Locate the cell with the specified text and output its [X, Y] center coordinate. 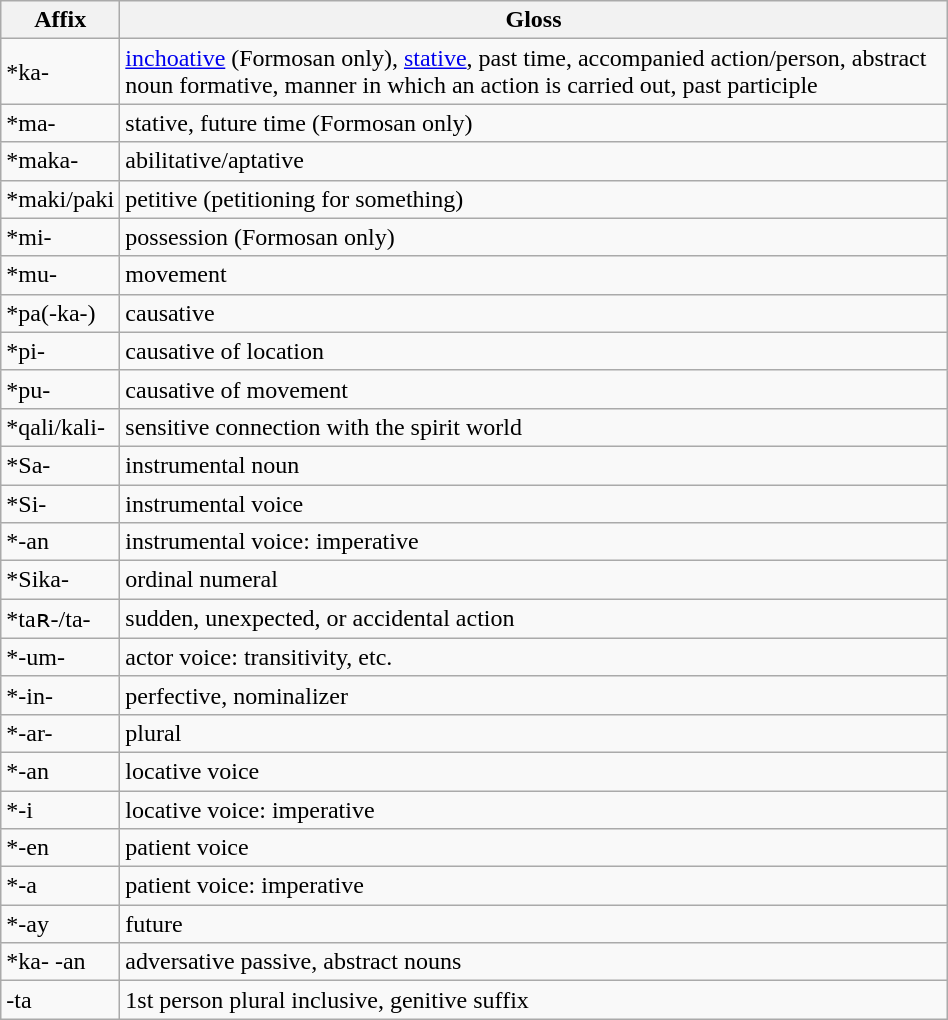
perfective, nominalizer [534, 695]
possession (Formosan only) [534, 237]
causative [534, 313]
petitive (petitioning for something) [534, 199]
*ma- [60, 123]
causative of movement [534, 389]
instrumental voice [534, 503]
*ka- [60, 72]
*Sa- [60, 465]
sudden, unexpected, or accidental action [534, 619]
future [534, 924]
*pu- [60, 389]
*mi- [60, 237]
*Sika- [60, 580]
*-a [60, 886]
locative voice: imperative [534, 809]
patient voice [534, 848]
actor voice: transitivity, etc. [534, 657]
*maka- [60, 161]
*maki/paki [60, 199]
*-ay [60, 924]
locative voice [534, 771]
*-ar- [60, 733]
*-in- [60, 695]
*Si- [60, 503]
patient voice: imperative [534, 886]
*pa(-ka-) [60, 313]
causative of location [534, 351]
instrumental voice: imperative [534, 542]
*-en [60, 848]
adversative passive, abstract nouns [534, 962]
plural [534, 733]
*pi- [60, 351]
*ka- -an [60, 962]
*-um- [60, 657]
*qali/kali- [60, 427]
instrumental noun [534, 465]
abilitative/aptative [534, 161]
1st person plural inclusive, genitive suffix [534, 1000]
stative, future time (Formosan only) [534, 123]
*-i [60, 809]
Affix [60, 20]
ordinal numeral [534, 580]
Gloss [534, 20]
movement [534, 275]
*taʀ-/ta- [60, 619]
sensitive connection with the spirit world [534, 427]
-ta [60, 1000]
*mu- [60, 275]
